Provide the (X, Y) coordinate of the cell's center where the given text is located.  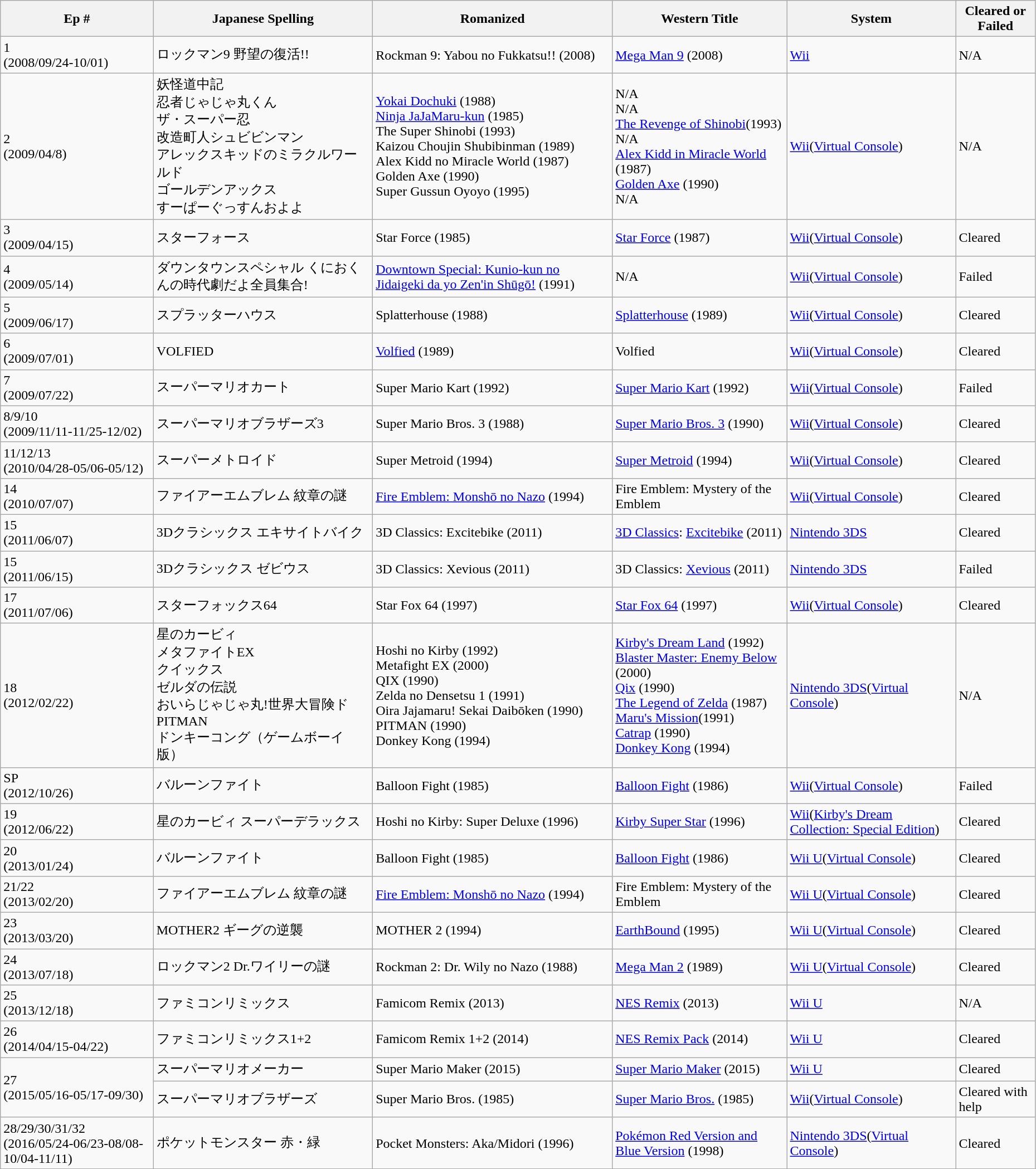
Romanized (493, 19)
Volfied (1989) (493, 351)
スターフォース (263, 237)
Cleared or Failed (995, 19)
Kirby Super Star (1996) (700, 821)
Splatterhouse (1988) (493, 315)
妖怪道中記忍者じゃじゃ丸くんザ・スーパー忍改造町人シュビビンマンアレックスキッドのミラクルワールドゴールデンアックスすーぱーぐっすんおよよ (263, 146)
Volfied (700, 351)
14(2010/07/07) (77, 496)
星のカービィ スーパーデラックス (263, 821)
EarthBound (1995) (700, 931)
17(2011/07/06) (77, 605)
19(2012/06/22) (77, 821)
スーパーメトロイド (263, 460)
11/12/13(2010/04/28-05/06-05/12) (77, 460)
Cleared with help (995, 1099)
18(2012/02/22) (77, 695)
Wii (872, 55)
Super Mario Bros. 3 (1988) (493, 423)
Mega Man 9 (2008) (700, 55)
3Dクラシックス ゼビウス (263, 568)
Kirby's Dream Land (1992)Blaster Master: Enemy Below (2000)Qix (1990)The Legend of Zelda (1987)Maru's Mission(1991)Catrap (1990)Donkey Kong (1994) (700, 695)
Rockman 9: Yabou no Fukkatsu!! (2008) (493, 55)
Japanese Spelling (263, 19)
28/29/30/31/32(2016/05/24-06/23-08/08-10/04-11/11) (77, 1143)
Pokémon Red Version and Blue Version (1998) (700, 1143)
SP(2012/10/26) (77, 786)
Splatterhouse (1989) (700, 315)
4(2009/05/14) (77, 276)
VOLFIED (263, 351)
Super Mario Bros. 3 (1990) (700, 423)
8/9/10(2009/11/11-11/25-12/02) (77, 423)
MOTHER2 ギーグの逆襲 (263, 931)
NES Remix (2013) (700, 1003)
Star Force (1987) (700, 237)
3(2009/04/15) (77, 237)
26(2014/04/15-04/22) (77, 1040)
2(2009/04/8) (77, 146)
スーパーマリオカート (263, 388)
Famicom Remix 1+2 (2014) (493, 1040)
Star Force (1985) (493, 237)
25(2013/12/18) (77, 1003)
Hoshi no Kirby: Super Deluxe (1996) (493, 821)
スーパーマリオブラザーズ3 (263, 423)
15(2011/06/07) (77, 533)
24(2013/07/18) (77, 966)
NES Remix Pack (2014) (700, 1040)
Ep # (77, 19)
Pocket Monsters: Aka/Midori (1996) (493, 1143)
Rockman 2: Dr. Wily no Nazo (1988) (493, 966)
N/AN/AThe Revenge of Shinobi(1993)N/AAlex Kidd in Miracle World (1987)Golden Axe (1990)N/A (700, 146)
Hoshi no Kirby (1992)Metafight EX (2000)QIX (1990)Zelda no Densetsu 1 (1991)Oira Jajamaru! Sekai Daibōken (1990)PITMAN (1990)Donkey Kong (1994) (493, 695)
1(2008/09/24-10/01) (77, 55)
Wii(Kirby's Dream Collection: Special Edition) (872, 821)
Mega Man 2 (1989) (700, 966)
Famicom Remix (2013) (493, 1003)
スーパーマリオメーカー (263, 1070)
3Dクラシックス エキサイトバイク (263, 533)
Downtown Special: Kunio-kun no Jidaigeki da yo Zen'in Shūgō! (1991) (493, 276)
ダウンタウンスペシャル くにおくんの時代劇だよ全員集合! (263, 276)
Western Title (700, 19)
5(2009/06/17) (77, 315)
15(2011/06/15) (77, 568)
23(2013/03/20) (77, 931)
星のカービィメタファイトEXクイックスゼルダの伝説おいらじゃじゃ丸!世界大冒険ドPITMANドンキーコング（ゲームボーイ版） (263, 695)
System (872, 19)
スーパーマリオブラザーズ (263, 1099)
21/22(2013/02/20) (77, 894)
ファミコンリミックス (263, 1003)
ポケットモンスター 赤・緑 (263, 1143)
7(2009/07/22) (77, 388)
ロックマン9 野望の復活!! (263, 55)
27(2015/05/16-05/17-09/30) (77, 1088)
6(2009/07/01) (77, 351)
スプラッターハウス (263, 315)
20(2013/01/24) (77, 858)
スターフォックス64 (263, 605)
MOTHER 2 (1994) (493, 931)
ロックマン2 Dr.ワイリーの謎 (263, 966)
ファミコンリミックス1+2 (263, 1040)
